For the text-containing cell, return its midpoint in (x, y) coordinate format. 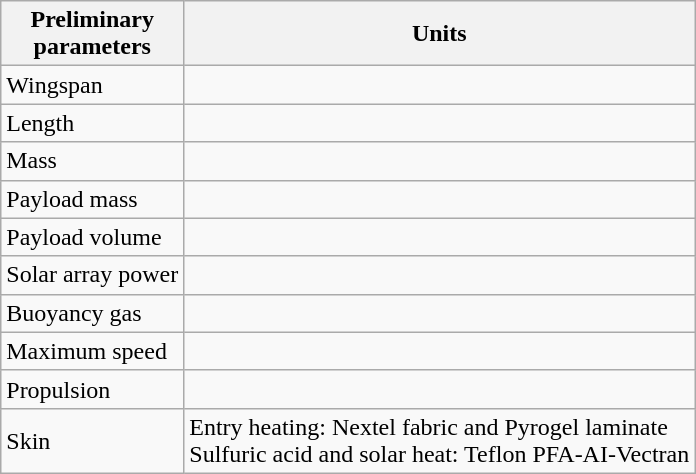
Wingspan (92, 85)
Propulsion (92, 389)
Payload mass (92, 199)
Buoyancy gas (92, 313)
Mass (92, 161)
Preliminaryparameters (92, 34)
Units (440, 34)
Solar array power (92, 275)
Length (92, 123)
Entry heating: Nextel fabric and Pyrogel laminateSulfuric acid and solar heat: Teflon PFA-AI-Vectran (440, 440)
Skin (92, 440)
Payload volume (92, 237)
Maximum speed (92, 351)
